Extract the [X, Y] coordinate from the center of the cell holding the provided text.  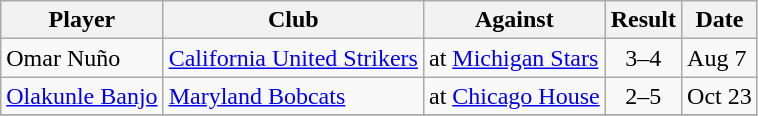
Aug 7 [720, 58]
2–5 [643, 96]
at Michigan Stars [514, 58]
Oct 23 [720, 96]
Against [514, 20]
Omar Nuño [82, 58]
Date [720, 20]
Result [643, 20]
Player [82, 20]
California United Strikers [293, 58]
Club [293, 20]
3–4 [643, 58]
at Chicago House [514, 96]
Maryland Bobcats [293, 96]
Olakunle Banjo [82, 96]
